Pinpoint the cell where the given text exists, returning its [x, y] midpoint coordinate. 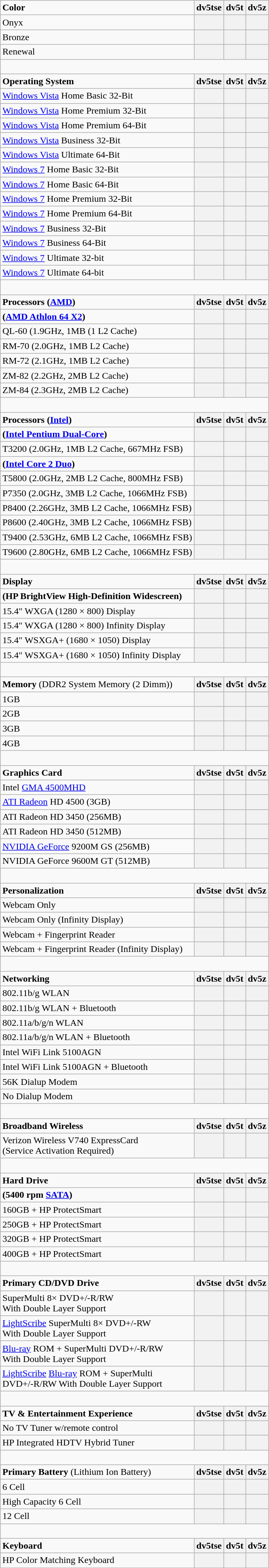
Windows 7 Home Premium 64-Bit [98, 214]
(AMD Athlon 64 X2) [98, 317]
T3200 (2.0GHz, 1MB L2 Cache, 667MHz FSB) [98, 449]
High Capacity 6 Cell [98, 1502]
Processors (Intel) [98, 419]
Broadband Wireless [98, 1126]
4GB [98, 743]
T9400 (2.53GHz, 6MB L2 Cache, 1066MHz FSB) [98, 537]
Networking [98, 979]
Windows Vista Home Basic 32-Bit [98, 96]
802.11b/g WLAN + Bluetooth [98, 1008]
2GB [98, 714]
ATI Radeon HD 4500 (3GB) [98, 802]
Graphics Card [98, 773]
Webcam + Fingerprint Reader (Infinity Display) [98, 949]
320GB + HP ProtectSmart [98, 1239]
P7350 (2.0GHz, 3MB L2 Cache, 1066MHz FSB) [98, 493]
12 Cell [98, 1516]
Primary CD/DVD Drive [98, 1283]
T9600 (2.80GHz, 6MB L2 Cache, 1066MHz FSB) [98, 552]
(HP BrightView High-Definition Widescreen) [98, 596]
Intel WiFi Link 5100AGN [98, 1052]
ZM-82 (2.2GHz, 2MB L2 Cache) [98, 375]
Personalization [98, 890]
802.11a/b/g/n WLAN [98, 1023]
Webcam + Fingerprint Reader [98, 935]
Operating System [98, 81]
802.11a/b/g/n WLAN + Bluetooth [98, 1037]
HP Color Matching Keyboard [98, 1560]
Windows 7 Home Basic 32-Bit [98, 169]
802.11b/g WLAN [98, 993]
Onyx [98, 22]
Intel WiFi Link 5100AGN + Bluetooth [98, 1067]
Processors (AMD) [98, 302]
Windows 7 Home Basic 64-Bit [98, 184]
Hard Drive [98, 1180]
(Intel Pentium Dual-Core) [98, 434]
NVIDIA GeForce 9200M GS (256MB) [98, 846]
15.4" WSXGA+ (1680 × 1050) Display [98, 640]
Blu-ray ROM + SuperMulti DVD+/-R/RWWith Double Layer Support [98, 1353]
NVIDIA GeForce 9600M GT (512MB) [98, 861]
P8400 (2.26GHz, 3MB L2 Cache, 1066MHz FSB) [98, 508]
HP Integrated HDTV Hybrid Tuner [98, 1443]
ZM-84 (2.3GHz, 2MB L2 Cache) [98, 390]
Webcam Only [98, 905]
Bronze [98, 37]
160GB + HP ProtectSmart [98, 1210]
No Dialup Modem [98, 1096]
15.4" WXGA (1280 × 800) Display [98, 611]
6 Cell [98, 1487]
Verizon Wireless V740 ExpressCard(Service Activation Required) [98, 1146]
Windows 7 Ultimate 32-bit [98, 258]
Color [98, 8]
LightScribe SuperMulti 8× DVD+/-RWWith Double Layer Support [98, 1328]
Intel GMA 4500MHD [98, 787]
400GB + HP ProtectSmart [98, 1254]
3GB [98, 729]
Display [98, 581]
(Intel Core 2 Duo) [98, 464]
Windows Vista Home Premium 32-Bit [98, 111]
RM-72 (2.1GHz, 1MB L2 Cache) [98, 361]
LightScribe Blu-ray ROM + SuperMultiDVD+/-R/RW With Double Layer Support [98, 1378]
Memory (DDR2 System Memory (2 Dimm)) [98, 684]
Primary Battery (Lithium Ion Battery) [98, 1472]
Windows Vista Business 32-Bit [98, 140]
RM-70 (2.0GHz, 1MB L2 Cache) [98, 346]
P8600 (2.40GHz, 3MB L2 Cache, 1066MHz FSB) [98, 523]
Keyboard [98, 1546]
SuperMulti 8× DVD+/-R/RWWith Double Layer Support [98, 1303]
Windows Vista Home Premium 64-Bit [98, 125]
TV & Entertainment Experience [98, 1413]
Windows Vista Ultimate 64-Bit [98, 155]
Renewal [98, 52]
(5400 rpm SATA) [98, 1195]
250GB + HP ProtectSmart [98, 1224]
15.4" WSXGA+ (1680 × 1050) Infinity Display [98, 655]
No TV Tuner w/remote control [98, 1428]
Windows 7 Business 32-Bit [98, 228]
Windows 7 Business 64-Bit [98, 243]
56K Dialup Modem [98, 1081]
15.4" WXGA (1280 × 800) Infinity Display [98, 625]
Windows 7 Home Premium 32-Bit [98, 199]
Windows 7 Ultimate 64-bit [98, 272]
Webcam Only (Infinity Display) [98, 920]
T5800 (2.0GHz, 2MB L2 Cache, 800MHz FSB) [98, 478]
QL-60 (1.9GHz, 1MB (1 L2 Cache) [98, 331]
ATI Radeon HD 3450 (512MB) [98, 831]
1GB [98, 699]
ATI Radeon HD 3450 (256MB) [98, 817]
